Find where the given text appears and provide that cell's center as [X, Y] coordinate. 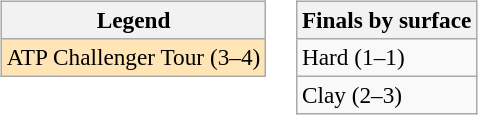
Finals by surface [387, 20]
Hard (1–1) [387, 57]
Clay (2–3) [387, 95]
Legend [133, 20]
ATP Challenger Tour (3–4) [133, 57]
